Scan for the cell matching the given text and deliver its (X, Y) coordinate at center. 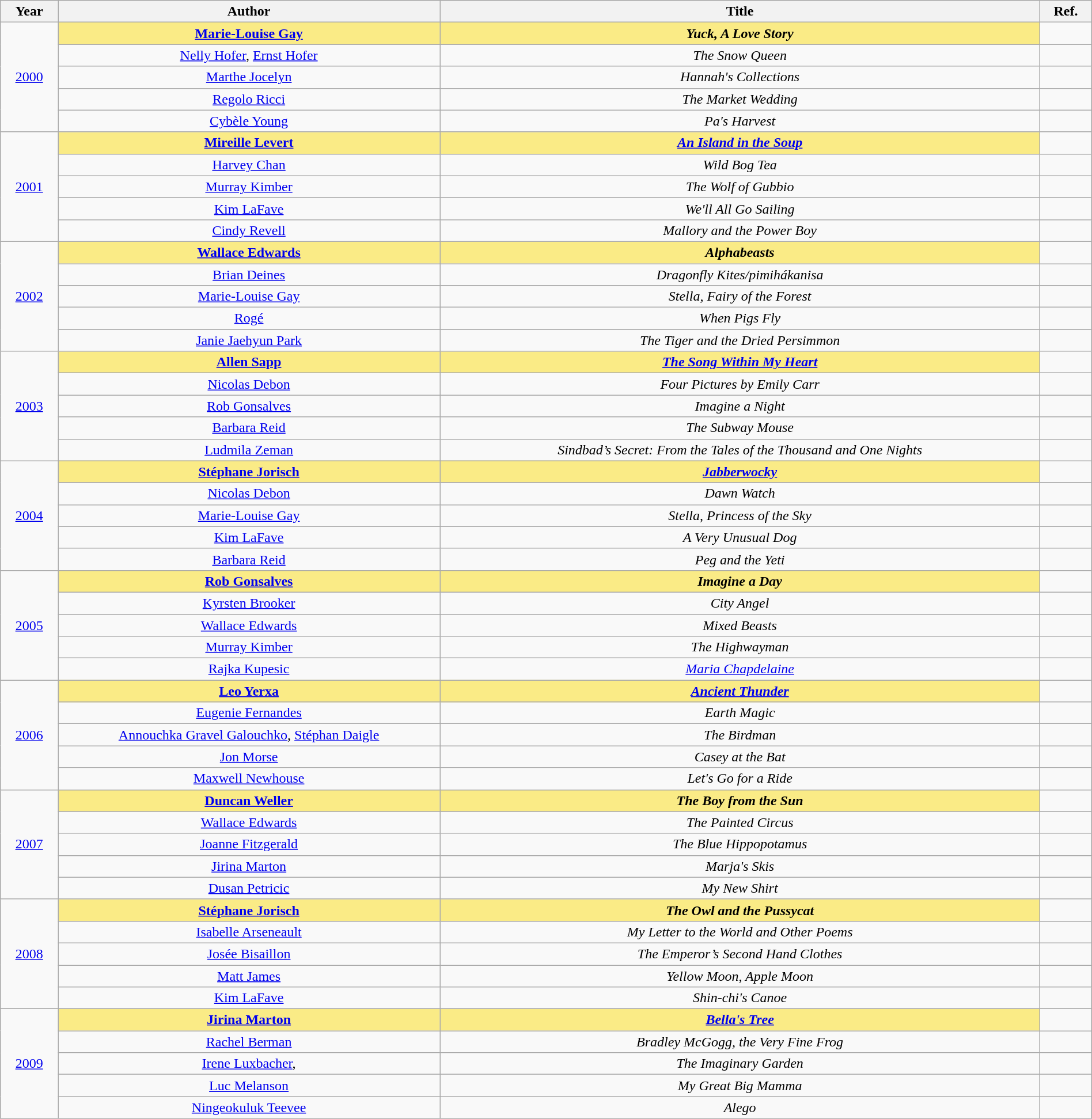
The Tiger and the Dried Persimmon (740, 340)
Year (29, 12)
Maria Chapdelaine (740, 669)
Brian Deines (249, 275)
2007 (29, 844)
Yellow Moon, Apple Moon (740, 976)
Rajka Kupesic (249, 669)
Josée Bisaillon (249, 954)
The Song Within My Heart (740, 362)
Ancient Thunder (740, 691)
Luc Melanson (249, 1086)
Janie Jaehyun Park (249, 340)
Casey at the Bat (740, 757)
Stella, Fairy of the Forest (740, 297)
The Boy from the Sun (740, 801)
Regolo Ricci (249, 99)
2001 (29, 187)
The Wolf of Gubbio (740, 187)
Let's Go for a Ride (740, 779)
2002 (29, 296)
Mallory and the Power Boy (740, 230)
A Very Unusual Dog (740, 537)
The Birdman (740, 735)
Imagine a Night (740, 406)
Harvey Chan (249, 165)
My Great Big Mamma (740, 1086)
We'll All Go Sailing (740, 208)
Shin-chi's Canoe (740, 998)
Wild Bog Tea (740, 165)
Dawn Watch (740, 494)
The Owl and the Pussycat (740, 910)
Hannah's Collections (740, 77)
Mixed Beasts (740, 625)
Peg and the Yeti (740, 559)
Annouchka Gravel Galouchko, Stéphan Daigle (249, 735)
2008 (29, 954)
2004 (29, 515)
2003 (29, 406)
The Blue Hippopotamus (740, 844)
2000 (29, 77)
Allen Sapp (249, 362)
Maxwell Newhouse (249, 779)
2009 (29, 1064)
My New Shirt (740, 888)
The Emperor’s Second Hand Clothes (740, 954)
Ningeokuluk Teevee (249, 1107)
Cindy Revell (249, 230)
The Market Wedding (740, 99)
Cybèle Young (249, 121)
Alphabeasts (740, 252)
2006 (29, 735)
Rogé (249, 318)
Jon Morse (249, 757)
Eugenie Fernandes (249, 713)
The Subway Mouse (740, 428)
Earth Magic (740, 713)
2005 (29, 625)
Marja's Skis (740, 866)
Kyrsten Brooker (249, 603)
Joanne Fitzgerald (249, 844)
Sindbad’s Secret: From the Tales of the Thousand and One Nights (740, 450)
The Painted Circus (740, 822)
Leo Yerxa (249, 691)
Imagine a Day (740, 581)
Ludmila Zeman (249, 450)
Dusan Petricic (249, 888)
The Highwayman (740, 647)
The Snow Queen (740, 55)
Stella, Princess of the Sky (740, 515)
Rachel Berman (249, 1042)
Matt James (249, 976)
My Letter to the World and Other Poems (740, 932)
Author (249, 12)
Pa's Harvest (740, 121)
Isabelle Arseneault (249, 932)
Nelly Hofer, Ernst Hofer (249, 55)
Four Pictures by Emily Carr (740, 384)
Bella's Tree (740, 1020)
Ref. (1066, 12)
The Imaginary Garden (740, 1064)
Marthe Jocelyn (249, 77)
When Pigs Fly (740, 318)
City Angel (740, 603)
Yuck, A Love Story (740, 33)
Jabberwocky (740, 472)
Duncan Weller (249, 801)
Title (740, 12)
An Island in the Soup (740, 143)
Alego (740, 1107)
Bradley McGogg, the Very Fine Frog (740, 1042)
Dragonfly Kites/pimihákanisa (740, 275)
Mireille Levert (249, 143)
Irene Luxbacher, (249, 1064)
